Provide the [X, Y] coordinate of the cell's center where the given text is located.  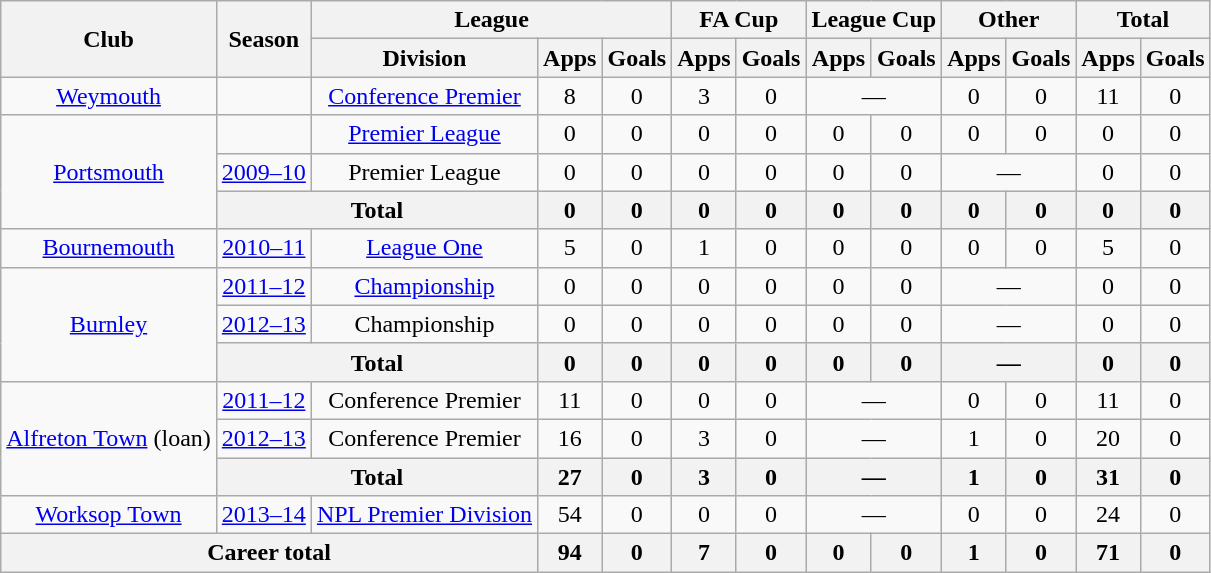
Career total [270, 553]
16 [570, 438]
20 [1108, 438]
League Cup [874, 20]
Season [264, 39]
NPL Premier Division [424, 515]
Weymouth [109, 96]
27 [570, 477]
2013–14 [264, 515]
Burnley [109, 324]
Club [109, 39]
8 [570, 96]
24 [1108, 515]
Alfreton Town (loan) [109, 438]
Division [424, 58]
31 [1108, 477]
League One [424, 248]
Portsmouth [109, 172]
2009–10 [264, 172]
Worksop Town [109, 515]
FA Cup [739, 20]
71 [1108, 553]
2010–11 [264, 248]
7 [704, 553]
94 [570, 553]
54 [570, 515]
League [491, 20]
Bournemouth [109, 248]
Other [1009, 20]
